Pinpoint the cell where the given text exists, returning its [X, Y] midpoint coordinate. 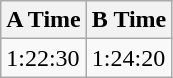
1:22:30 [44, 58]
B Time [129, 20]
1:24:20 [129, 58]
A Time [44, 20]
